Detect which cell encompasses the target text, then output its (x, y) center coordinate. 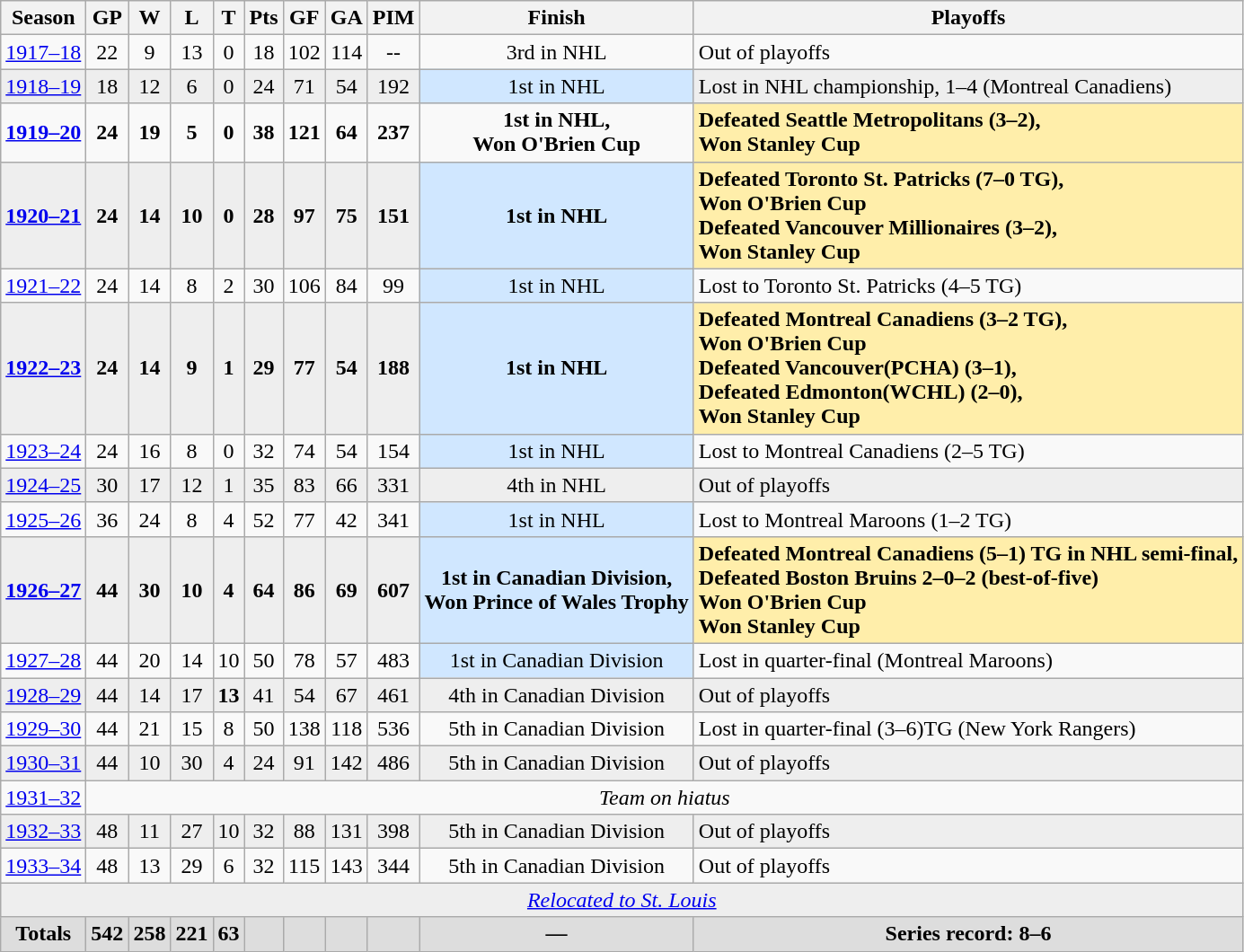
2 (228, 286)
1926–27 (43, 589)
Totals (43, 934)
27 (192, 832)
69 (347, 589)
84 (347, 286)
Team on hiatus (665, 798)
22 (108, 52)
Lost in quarter-final (Montreal Maroons) (968, 660)
3rd in NHL (557, 52)
542 (108, 934)
63 (228, 934)
536 (393, 729)
5 (192, 133)
1918–19 (43, 86)
143 (347, 866)
GF (304, 18)
4th in Canadian Division (557, 694)
1921–22 (43, 286)
83 (304, 485)
Lost to Montreal Canadiens (2–5 TG) (968, 451)
258 (149, 934)
1st in NHL, Won O'Brien Cup (557, 133)
20 (149, 660)
78 (304, 660)
138 (304, 729)
35 (264, 485)
— (557, 934)
154 (393, 451)
Lost in NHL championship, 1–4 (Montreal Canadiens) (968, 86)
1927–28 (43, 660)
106 (304, 286)
28 (264, 216)
1917–18 (43, 52)
Defeated Seattle Metropolitans (3–2),Won Stanley Cup (968, 133)
67 (347, 694)
1922–23 (43, 368)
Lost to Montreal Maroons (1–2 TG) (968, 519)
102 (304, 52)
97 (304, 216)
142 (347, 763)
114 (347, 52)
L (192, 18)
-- (393, 52)
38 (264, 133)
398 (393, 832)
151 (393, 216)
461 (393, 694)
1928–29 (43, 694)
Pts (264, 18)
57 (347, 660)
1924–25 (43, 485)
Relocated to St. Louis (622, 900)
341 (393, 519)
486 (393, 763)
52 (264, 519)
1929–30 (43, 729)
Defeated Montreal Canadiens (3–2 TG),Won O'Brien CupDefeated Vancouver(PCHA) (3–1),Defeated Edmonton(WCHL) (2–0),Won Stanley Cup (968, 368)
Lost to Toronto St. Patricks (4–5 TG) (968, 286)
Finish (557, 18)
88 (304, 832)
41 (264, 694)
188 (393, 368)
86 (304, 589)
42 (347, 519)
99 (393, 286)
91 (304, 763)
1923–24 (43, 451)
1933–34 (43, 866)
Playoffs (968, 18)
221 (192, 934)
131 (347, 832)
W (149, 18)
PIM (393, 18)
66 (347, 485)
1920–21 (43, 216)
11 (149, 832)
607 (393, 589)
483 (393, 660)
GP (108, 18)
19 (149, 133)
Series record: 8–6 (968, 934)
1919–20 (43, 133)
15 (192, 729)
192 (393, 86)
1st in Canadian Division,Won Prince of Wales Trophy (557, 589)
1931–32 (43, 798)
74 (304, 451)
118 (347, 729)
Season (43, 18)
T (228, 18)
121 (304, 133)
16 (149, 451)
1925–26 (43, 519)
36 (108, 519)
75 (347, 216)
Lost in quarter-final (3–6)TG (New York Rangers) (968, 729)
71 (304, 86)
1st in Canadian Division (557, 660)
21 (149, 729)
Defeated Montreal Canadiens (5–1) TG in NHL semi-final,Defeated Boston Bruins 2–0–2 (best-of-five)Won O'Brien CupWon Stanley Cup (968, 589)
331 (393, 485)
1930–31 (43, 763)
4th in NHL (557, 485)
GA (347, 18)
1932–33 (43, 832)
344 (393, 866)
237 (393, 133)
Defeated Toronto St. Patricks (7–0 TG),Won O'Brien CupDefeated Vancouver Millionaires (3–2),Won Stanley Cup (968, 216)
115 (304, 866)
